Locate the cell with the specified text and output its [x, y] center coordinate. 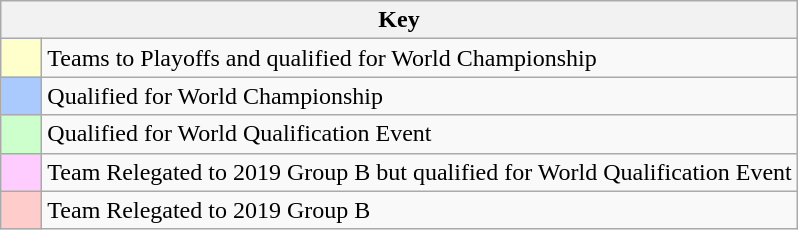
Team Relegated to 2019 Group B [420, 210]
Team Relegated to 2019 Group B but qualified for World Qualification Event [420, 172]
Teams to Playoffs and qualified for World Championship [420, 58]
Qualified for World Championship [420, 96]
Key [400, 20]
Qualified for World Qualification Event [420, 134]
